Determine the (x, y) coordinate at the center of the cell enclosing the given text.  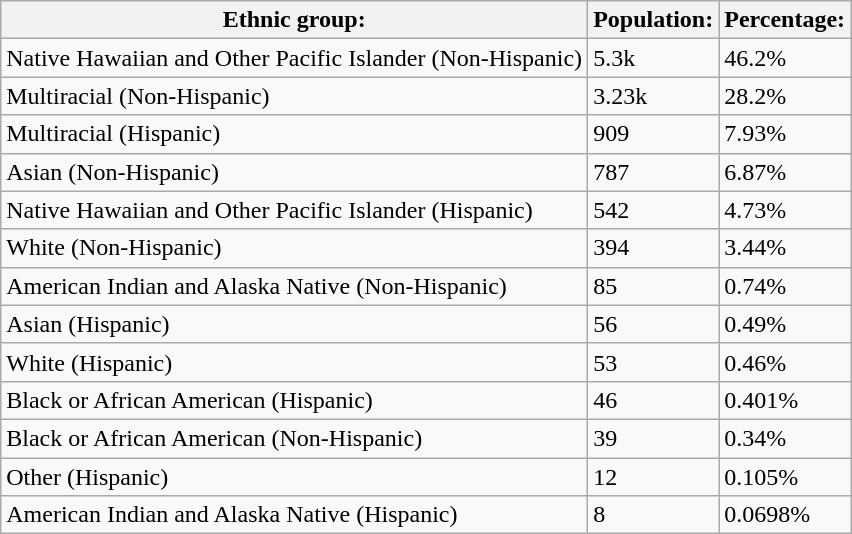
394 (654, 248)
0.105% (785, 477)
White (Hispanic) (294, 362)
0.46% (785, 362)
85 (654, 286)
28.2% (785, 96)
12 (654, 477)
4.73% (785, 210)
5.3k (654, 58)
Native Hawaiian and Other Pacific Islander (Non-Hispanic) (294, 58)
3.23k (654, 96)
542 (654, 210)
Multiracial (Non-Hispanic) (294, 96)
3.44% (785, 248)
46 (654, 400)
Ethnic group: (294, 20)
0.0698% (785, 515)
909 (654, 134)
Other (Hispanic) (294, 477)
0.34% (785, 438)
787 (654, 172)
Percentage: (785, 20)
Black or African American (Non-Hispanic) (294, 438)
0.401% (785, 400)
White (Non-Hispanic) (294, 248)
46.2% (785, 58)
6.87% (785, 172)
Multiracial (Hispanic) (294, 134)
8 (654, 515)
53 (654, 362)
Black or African American (Hispanic) (294, 400)
39 (654, 438)
Population: (654, 20)
Asian (Non-Hispanic) (294, 172)
7.93% (785, 134)
Native Hawaiian and Other Pacific Islander (Hispanic) (294, 210)
American Indian and Alaska Native (Non-Hispanic) (294, 286)
56 (654, 324)
Asian (Hispanic) (294, 324)
American Indian and Alaska Native (Hispanic) (294, 515)
0.49% (785, 324)
0.74% (785, 286)
